Pinpoint the cell where the given text exists, returning its [X, Y] midpoint coordinate. 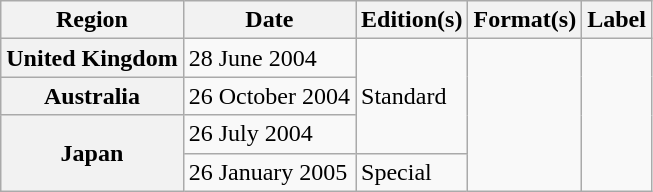
United Kingdom [92, 58]
Edition(s) [412, 20]
28 June 2004 [269, 58]
26 July 2004 [269, 134]
Australia [92, 96]
Standard [412, 96]
Region [92, 20]
Date [269, 20]
Label [617, 20]
Format(s) [525, 20]
Special [412, 172]
26 October 2004 [269, 96]
Japan [92, 153]
26 January 2005 [269, 172]
